Return (x, y) of the center of cell containing provided text 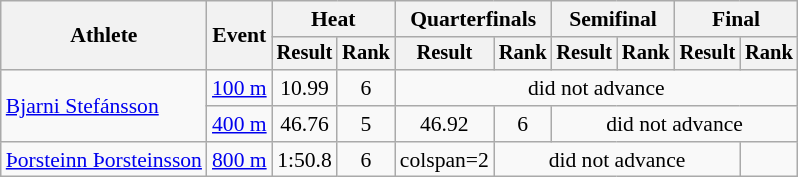
Event (240, 36)
5 (366, 124)
Quarterfinals (474, 19)
400 m (240, 124)
10.99 (305, 88)
Semifinal (612, 19)
46.92 (444, 124)
Heat (334, 19)
Final (736, 19)
46.76 (305, 124)
Bjarni Stefánsson (104, 106)
100 m (240, 88)
Athlete (104, 36)
